Provide the [X, Y] coordinate of the cell's center where the given text is located.  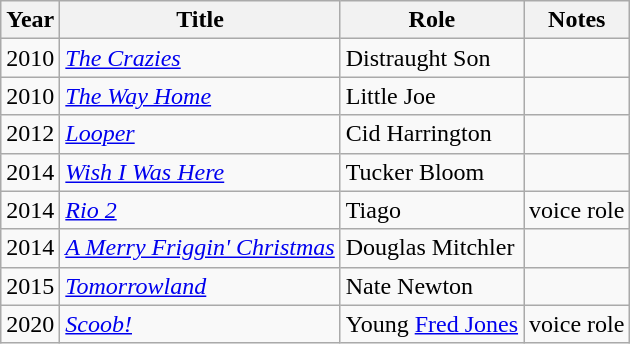
Looper [200, 134]
Young Fred Jones [432, 324]
The Way Home [200, 96]
2020 [30, 324]
Cid Harrington [432, 134]
Role [432, 20]
2015 [30, 286]
Tiago [432, 210]
Notes [577, 20]
Douglas Mitchler [432, 248]
2012 [30, 134]
Distraught Son [432, 58]
Tucker Bloom [432, 172]
Nate Newton [432, 286]
Rio 2 [200, 210]
Tomorrowland [200, 286]
Little Joe [432, 96]
The Crazies [200, 58]
Wish I Was Here [200, 172]
Scoob! [200, 324]
Title [200, 20]
Year [30, 20]
A Merry Friggin' Christmas [200, 248]
